Capture the cell that displays the provided text and extract its [x, y] central coordinate. 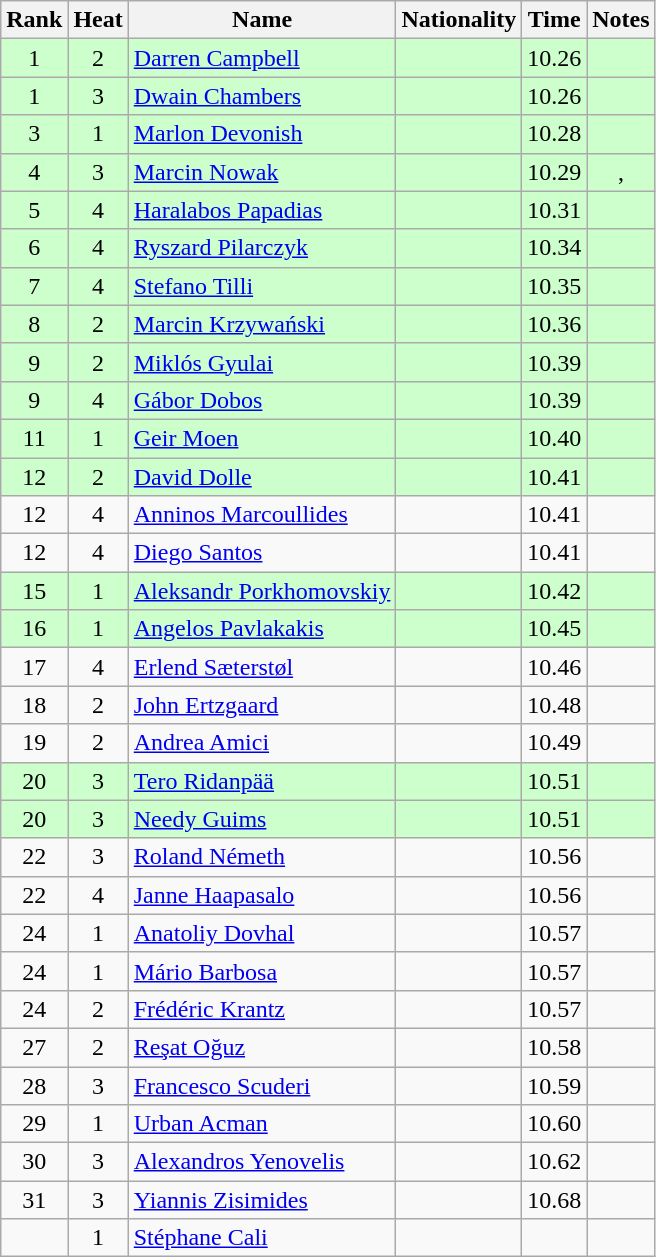
11 [34, 438]
Francesco Scuderi [262, 1085]
Marlon Devonish [262, 134]
16 [34, 629]
Andrea Amici [262, 743]
10.45 [554, 629]
Ryszard Pilarczyk [262, 248]
Heat [98, 20]
7 [34, 286]
Nationality [459, 20]
Diego Santos [262, 553]
Mário Barbosa [262, 971]
Stefano Tilli [262, 286]
29 [34, 1124]
Geir Moen [262, 438]
10.29 [554, 172]
31 [34, 1200]
10.35 [554, 286]
Urban Acman [262, 1124]
19 [34, 743]
Tero Ridanpää [262, 781]
Janne Haapasalo [262, 895]
Reşat Oğuz [262, 1047]
Stéphane Cali [262, 1238]
Dwain Chambers [262, 96]
Aleksandr Porkhomovskiy [262, 591]
18 [34, 705]
, [621, 172]
10.46 [554, 667]
10.60 [554, 1124]
10.59 [554, 1085]
30 [34, 1162]
10.28 [554, 134]
6 [34, 248]
Haralabos Papadias [262, 210]
5 [34, 210]
Anninos Marcoullides [262, 515]
10.36 [554, 324]
10.68 [554, 1200]
Time [554, 20]
15 [34, 591]
Alexandros Yenovelis [262, 1162]
10.34 [554, 248]
Marcin Krzywański [262, 324]
Rank [34, 20]
Darren Campbell [262, 58]
10.49 [554, 743]
10.58 [554, 1047]
Roland Németh [262, 857]
Angelos Pavlakakis [262, 629]
John Ertzgaard [262, 705]
10.48 [554, 705]
Gábor Dobos [262, 400]
Needy Guims [262, 819]
Frédéric Krantz [262, 1009]
27 [34, 1047]
David Dolle [262, 477]
Yiannis Zisimides [262, 1200]
10.40 [554, 438]
Anatoliy Dovhal [262, 933]
10.31 [554, 210]
10.42 [554, 591]
Name [262, 20]
28 [34, 1085]
10.62 [554, 1162]
Notes [621, 20]
Marcin Nowak [262, 172]
17 [34, 667]
8 [34, 324]
Miklós Gyulai [262, 362]
Erlend Sæterstøl [262, 667]
